Scan for the cell matching the given text and deliver its [X, Y] coordinate at center. 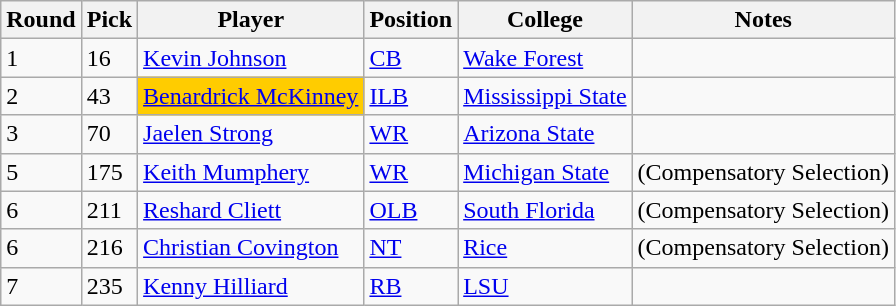
Wake Forest [545, 58]
2 [41, 96]
43 [109, 96]
3 [41, 134]
Arizona State [545, 134]
College [545, 20]
16 [109, 58]
Notes [763, 20]
Kevin Johnson [251, 58]
RB [411, 286]
NT [411, 248]
Michigan State [545, 172]
216 [109, 248]
Keith Mumphery [251, 172]
Kenny Hilliard [251, 286]
1 [41, 58]
Pick [109, 20]
Jaelen Strong [251, 134]
70 [109, 134]
Christian Covington [251, 248]
Mississippi State [545, 96]
Rice [545, 248]
CB [411, 58]
211 [109, 210]
South Florida [545, 210]
ILB [411, 96]
Position [411, 20]
235 [109, 286]
Round [41, 20]
OLB [411, 210]
Reshard Cliett [251, 210]
175 [109, 172]
LSU [545, 286]
5 [41, 172]
Player [251, 20]
Benardrick McKinney [251, 96]
7 [41, 286]
